Locate the cell with the specified text and output its (x, y) center coordinate. 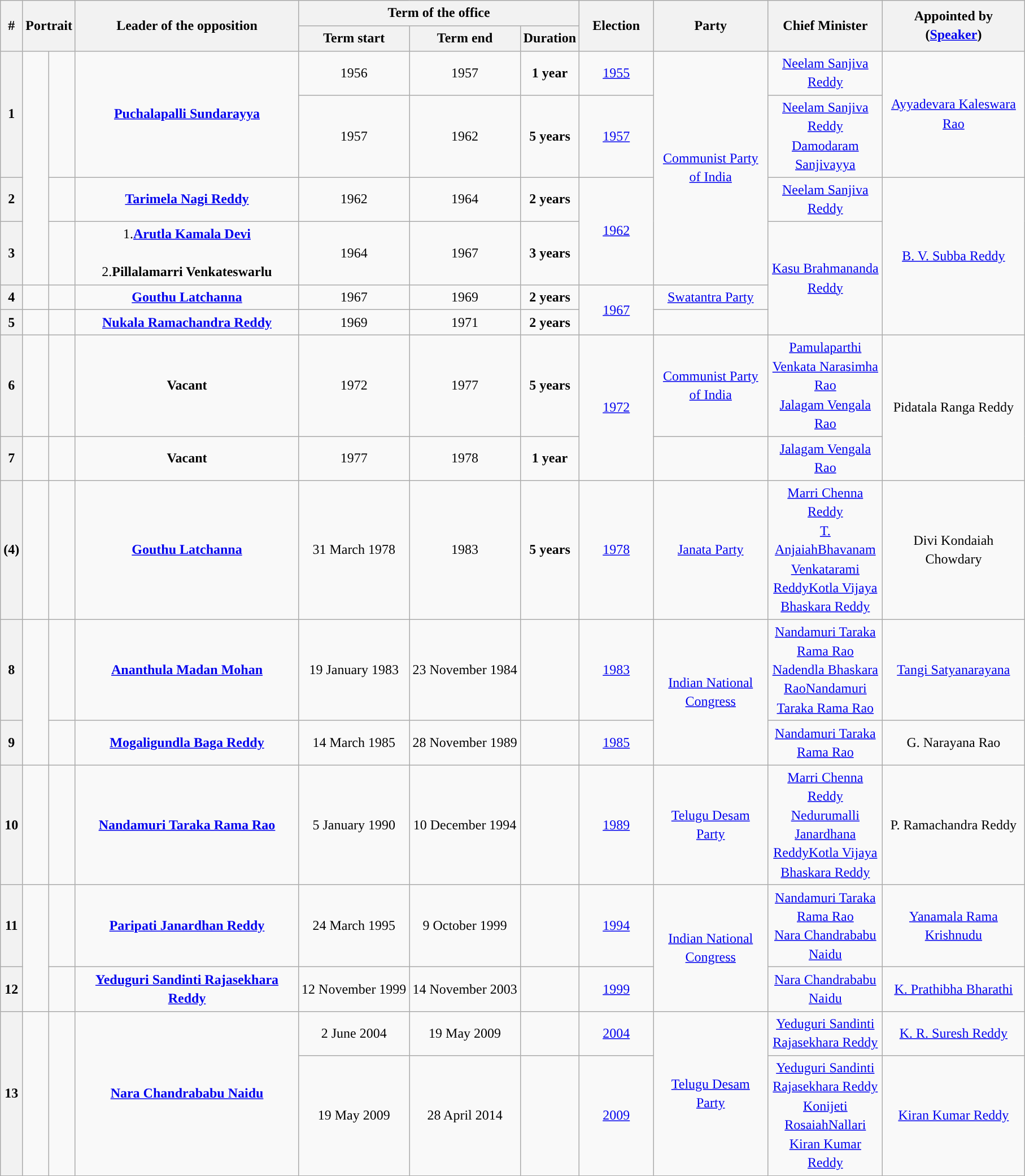
19 January 1983 (354, 670)
Jalagam Vengala Rao (826, 458)
Term end (465, 38)
1955 (617, 73)
Neelam Sanjiva ReddyDamodaram Sanjivayya (826, 136)
P. Ramachandra Reddy (953, 824)
1 (11, 114)
10 (11, 824)
1994 (617, 926)
6 (11, 385)
5 January 1990 (354, 824)
1989 (617, 824)
Yanamala Rama Krishnudu (953, 926)
G. Narayana Rao (953, 742)
Mogaligundla Baga Reddy (186, 742)
1999 (617, 989)
Janata Party (710, 550)
Chief Minister (826, 26)
5 (11, 323)
10 December 1994 (465, 824)
4 (11, 297)
Term start (354, 38)
(4) (11, 550)
Kasu Brahmananda Reddy (826, 278)
Yeduguri Sandinti Rajasekhara ReddyKonijeti RosaiahNallari Kiran Kumar Reddy (826, 1116)
2009 (617, 1116)
1956 (354, 73)
3 (11, 253)
28 November 1989 (465, 742)
Divi Kondaiah Chowdary (953, 550)
Election (617, 26)
7 (11, 458)
Tangi Satyanarayana (953, 670)
14 November 2003 (465, 989)
12 November 1999 (354, 989)
Nandamuri Taraka Rama RaoNara Chandrababu Naidu (826, 926)
2 June 2004 (354, 1033)
11 (11, 926)
Duration (549, 38)
Marri Chenna ReddyNedurumalli Janardhana ReddyKotla Vijaya Bhaskara Reddy (826, 824)
Pamulaparthi Venkata Narasimha RaoJalagam Vengala Rao (826, 385)
Paripati Janardhan Reddy (186, 926)
1985 (617, 742)
2004 (617, 1033)
Nandamuri Taraka Rama RaoNadendla Bhaskara RaoNandamuri Taraka Rama Rao (826, 670)
23 November 1984 (465, 670)
# (11, 26)
Ayyadevara Kaleswara Rao (953, 114)
Ananthula Madan Mohan (186, 670)
Leader of the opposition (186, 26)
B. V. Subba Reddy (953, 256)
Pidatala Ranga Reddy (953, 408)
Party (710, 26)
24 March 1995 (354, 926)
31 March 1978 (354, 550)
14 March 1985 (354, 742)
9 (11, 742)
K. R. Suresh Reddy (953, 1033)
1.Arutla Kamala Devi2.Pillalamarri Venkateswarlu (186, 253)
2 (11, 199)
8 (11, 670)
Tarimela Nagi Reddy (186, 199)
Marri Chenna ReddyT. AnjaiahBhavanam Venkatarami ReddyKotla Vijaya Bhaskara Reddy (826, 550)
K. Prathibha Bharathi (953, 989)
Term of the office (439, 14)
Nukala Ramachandra Reddy (186, 323)
1971 (465, 323)
12 (11, 989)
Appointed by(Speaker) (953, 26)
Puchalapalli Sundarayya (186, 114)
9 October 1999 (465, 926)
28 April 2014 (465, 1116)
Kiran Kumar Reddy (953, 1116)
Portrait (49, 26)
13 (11, 1093)
Swatantra Party (710, 297)
3 years (549, 253)
